Output the [X, Y] coordinate of the center of the cell containing the given text.  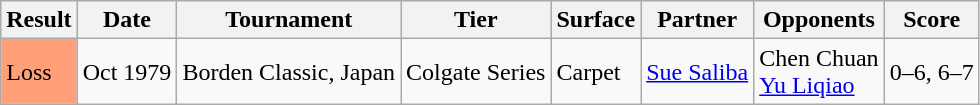
Tournament [289, 20]
Tier [476, 20]
Chen Chuan Yu Liqiao [819, 72]
Borden Classic, Japan [289, 72]
Opponents [819, 20]
Carpet [596, 72]
Oct 1979 [127, 72]
0–6, 6–7 [932, 72]
Sue Saliba [698, 72]
Loss [39, 72]
Date [127, 20]
Partner [698, 20]
Result [39, 20]
Surface [596, 20]
Score [932, 20]
Colgate Series [476, 72]
